Detect which cell encompasses the target text, then output its (X, Y) center coordinate. 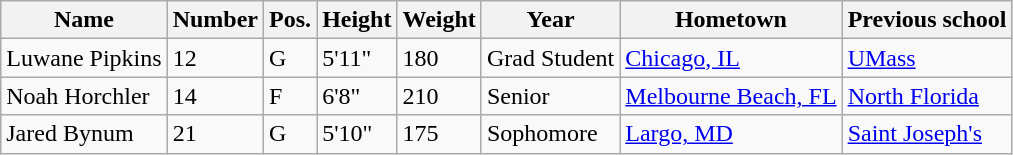
Year (550, 20)
Senior (550, 96)
Number (215, 20)
21 (215, 134)
Melbourne Beach, FL (731, 96)
Hometown (731, 20)
Largo, MD (731, 134)
Luwane Pipkins (84, 58)
F (290, 96)
North Florida (927, 96)
6'8" (357, 96)
Height (357, 20)
5'11" (357, 58)
Previous school (927, 20)
Weight (439, 20)
Sophomore (550, 134)
Name (84, 20)
175 (439, 134)
Noah Horchler (84, 96)
12 (215, 58)
UMass (927, 58)
Chicago, IL (731, 58)
210 (439, 96)
14 (215, 96)
180 (439, 58)
Pos. (290, 20)
Jared Bynum (84, 134)
Saint Joseph's (927, 134)
5'10" (357, 134)
Grad Student (550, 58)
